Detect which cell encompasses the target text, then output its [x, y] center coordinate. 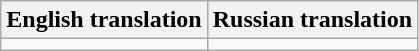
English translation [104, 20]
Russian translation [312, 20]
